For the text-containing cell, return its midpoint in (X, Y) coordinate format. 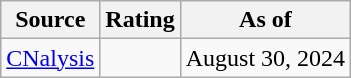
August 30, 2024 (265, 58)
Source (50, 20)
CNalysis (50, 58)
As of (265, 20)
Rating (140, 20)
